For the text-containing cell, return its midpoint in (x, y) coordinate format. 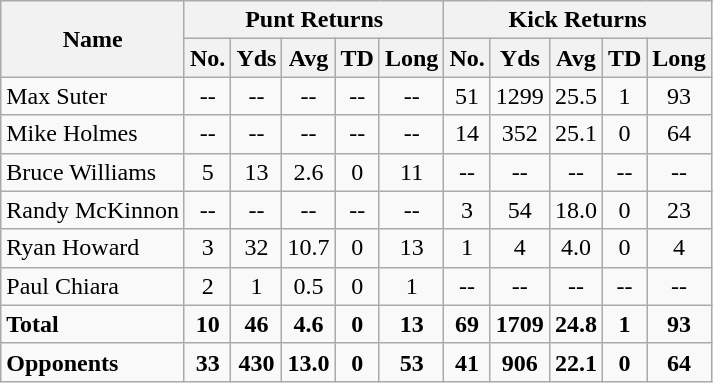
2.6 (308, 172)
Kick Returns (578, 20)
Max Suter (93, 96)
69 (467, 324)
1299 (520, 96)
24.8 (576, 324)
33 (207, 362)
32 (256, 248)
906 (520, 362)
1709 (520, 324)
Mike Holmes (93, 134)
4.6 (308, 324)
Bruce Williams (93, 172)
25.5 (576, 96)
41 (467, 362)
23 (679, 210)
51 (467, 96)
2 (207, 286)
Ryan Howard (93, 248)
4.0 (576, 248)
430 (256, 362)
25.1 (576, 134)
0.5 (308, 286)
Punt Returns (314, 20)
13.0 (308, 362)
54 (520, 210)
Randy McKinnon (93, 210)
Opponents (93, 362)
Total (93, 324)
11 (411, 172)
22.1 (576, 362)
46 (256, 324)
5 (207, 172)
Name (93, 39)
18.0 (576, 210)
10 (207, 324)
14 (467, 134)
53 (411, 362)
10.7 (308, 248)
352 (520, 134)
Paul Chiara (93, 286)
